Output the [X, Y] coordinate of the center of the cell containing the given text.  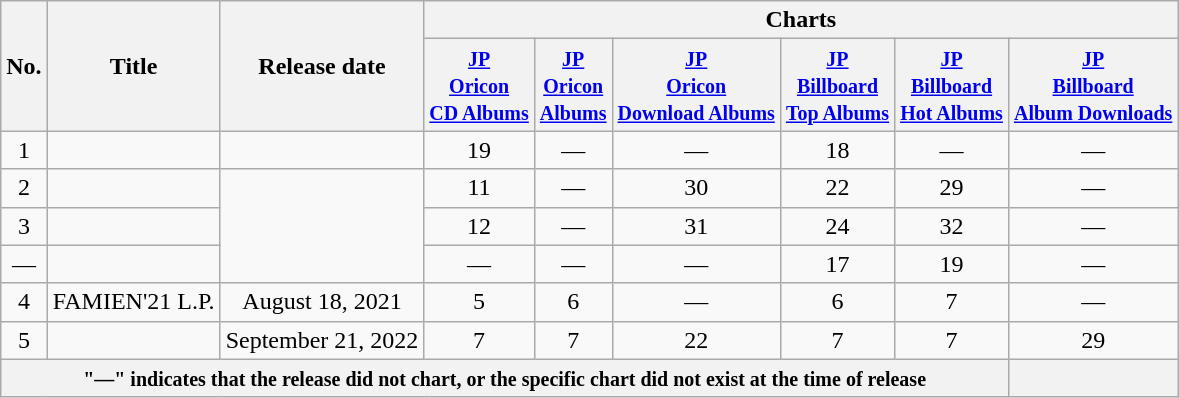
JP BillboardAlbum Downloads [1092, 85]
17 [837, 264]
JPOriconCD Albums [480, 85]
August 18, 2021 [322, 302]
FAMIEN'21 L.P. [134, 302]
JPOriconAlbums [573, 85]
3 [24, 226]
11 [480, 188]
12 [480, 226]
32 [952, 226]
JP BillboardHot Albums [952, 85]
31 [696, 226]
24 [837, 226]
No. [24, 66]
September 21, 2022 [322, 340]
"—" indicates that the release did not chart, or the specific chart did not exist at the time of release [505, 378]
4 [24, 302]
JP BillboardTop Albums [837, 85]
2 [24, 188]
18 [837, 150]
JPOriconDownload Albums [696, 85]
1 [24, 150]
30 [696, 188]
Charts [801, 20]
Release date [322, 66]
Title [134, 66]
